Locate the cell with the specified text and output its (x, y) center coordinate. 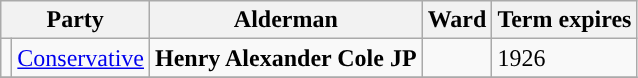
Ward (457, 20)
Term expires (564, 20)
Henry Alexander Cole JP (286, 58)
Alderman (286, 20)
1926 (564, 58)
Conservative (81, 58)
Party (76, 20)
